Locate the cell with the specified text and output its [X, Y] center coordinate. 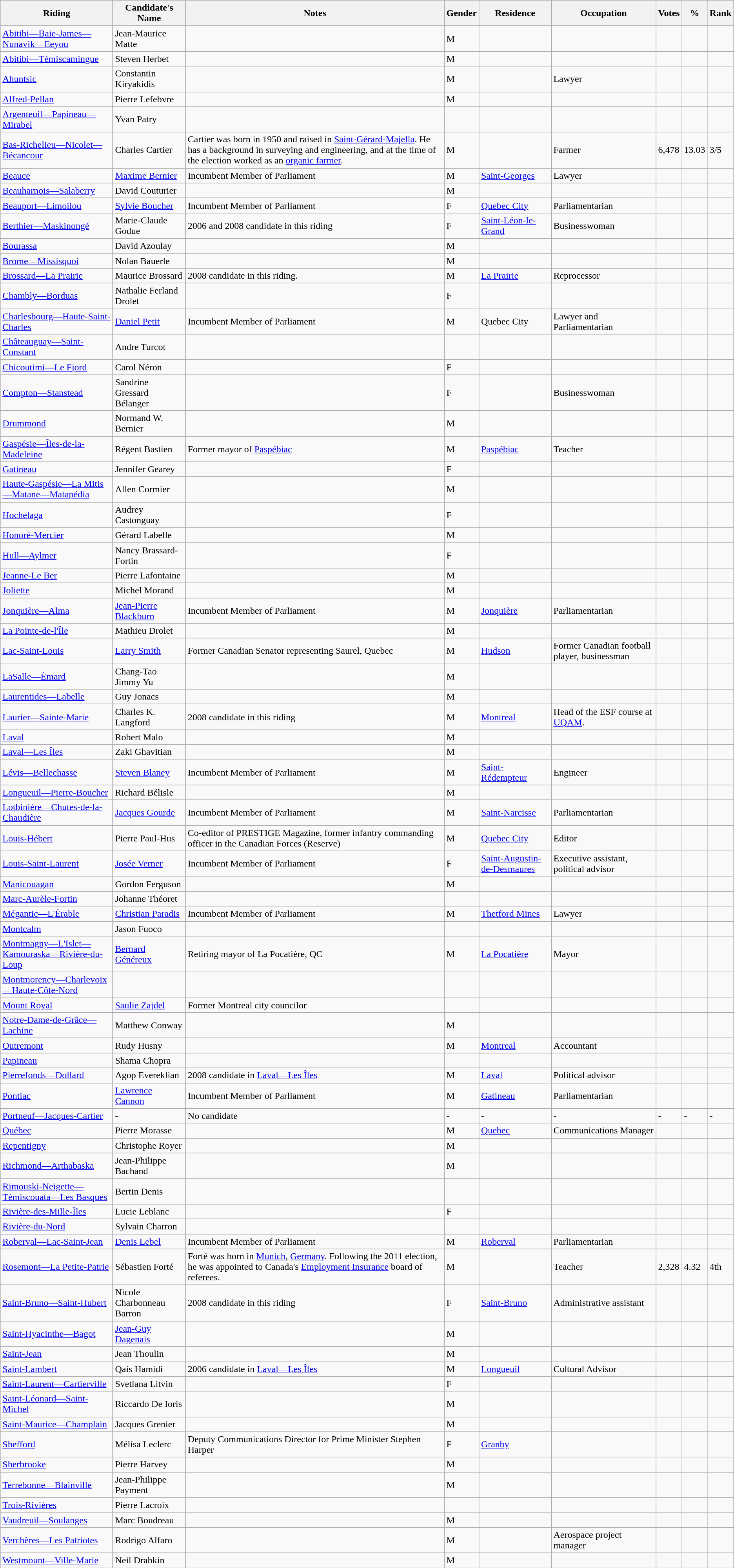
4.32 [695, 1267]
Saint-Augustin-de-Desmaures [515, 864]
Argenteuil—Papineau—Mirabel [56, 119]
Jonquière—Alma [56, 611]
La Prairie [515, 276]
Papineau [56, 1060]
Laval—Les Îles [56, 752]
Jean-Philippe Bachand [149, 1166]
Sherbrooke [56, 1465]
Notre-Dame-de-Grâce—Lachine [56, 1025]
Outremont [56, 1046]
Neil Drabkin [149, 1560]
Jacques Gourde [149, 813]
Paspébiac [515, 449]
Deputy Communications Director for Prime Minister Stephen Harper [315, 1445]
Larry Smith [149, 651]
Rank [721, 13]
Retiring mayor of La Pocatière, QC [315, 954]
Joliette [56, 590]
Christophe Royer [149, 1146]
Thetford Mines [515, 914]
Abitibi—Témiscamingue [56, 59]
Jean-Guy Dagenais [149, 1334]
Portneuf—Jacques-Cartier [56, 1116]
Rodrigo Alfaro [149, 1540]
Abitibi—Baie-James—Nunavik—Eeyou [56, 38]
Aerospace project manager [604, 1540]
Ahuntsic [56, 79]
Rosemont—La Petite-Patrie [56, 1267]
Former Canadian Senator representing Saurel, Quebec [315, 651]
6,478 [669, 150]
Candidate's Name [149, 13]
Gaspésie—Îles-de-la-Madeleine [56, 449]
3/5 [721, 150]
Farmer [604, 150]
Nathalie Ferland Drolet [149, 296]
Notes [315, 13]
Pierre Morasse [149, 1131]
Maurice Brossard [149, 276]
Allen Cormier [149, 489]
2008 candidate in this riding. [315, 276]
Pierre Lefebvre [149, 99]
Berthier—Maskinongé [56, 226]
Cultural Advisor [604, 1369]
Guy Jonacs [149, 697]
Bertin Denis [149, 1191]
Zaki Ghavitian [149, 752]
Josée Verner [149, 864]
Yvan Patry [149, 119]
No candidate [315, 1116]
Longueuil [515, 1369]
Roberval—Lac-Saint-Jean [56, 1241]
Saint-Laurent—Cartierville [56, 1384]
Granby [515, 1445]
Reprocessor [604, 276]
Mount Royal [56, 1005]
Marc-Aurèle-Fortin [56, 899]
Johanne Théoret [149, 899]
Sébastien Forté [149, 1267]
Jean-Philippe Payment [149, 1485]
Mégantic—L'Érable [56, 914]
Honoré-Mercier [56, 535]
Matthew Conway [149, 1025]
Robert Malo [149, 737]
Charles Cartier [149, 150]
Head of the ESF course at UQAM. [604, 717]
Louis-Hébert [56, 838]
Rivière-du-Nord [56, 1226]
Shama Chopra [149, 1060]
Riding [56, 13]
Beauharnois—Salaberry [56, 190]
Gender [461, 13]
Jean Thoulin [149, 1354]
Jacques Grenier [149, 1424]
Bas-Richelieu—Nicolet—Bécancour [56, 150]
Normand W. Bernier [149, 423]
Beauport—Limoilou [56, 205]
Chicoutimi—Le Fjord [56, 367]
Jean-Maurice Matte [149, 38]
Sylvie Boucher [149, 205]
Beauce [56, 176]
2,328 [669, 1267]
Former Montreal city councilor [315, 1005]
La Pocatière [515, 954]
Daniel Petit [149, 321]
Saint-Léonard—Saint-Michel [56, 1404]
Lawyer and Parliamentarian [604, 321]
Sandrine Gressard Bélanger [149, 393]
Châteauguay—Saint-Constant [56, 347]
Haute-Gaspésie—La Mitis—Matane—Matapédia [56, 489]
Saint-Bruno [515, 1303]
Chambly—Borduas [56, 296]
Lucie Leblanc [149, 1211]
Gérard Labelle [149, 535]
Saint-Maurice—Champlain [56, 1424]
Hull—Aylmer [56, 555]
Votes [669, 13]
Alfred-Pellan [56, 99]
Régent Bastien [149, 449]
Brome—Missisquoi [56, 261]
Mayor [604, 954]
Quebec [515, 1131]
Mathieu Drolet [149, 631]
Riccardo De Ioris [149, 1404]
2006 candidate in Laval—Les Îles [315, 1369]
Editor [604, 838]
Pierre Lacroix [149, 1505]
Saint-Bruno—Saint-Hubert [56, 1303]
Constantin Kiryakidis [149, 79]
Pierrefonds—Dollard [56, 1075]
Laurier—Sainte-Marie [56, 717]
Montmagny—L'Islet—Kamouraska—Rivière-du-Loup [56, 954]
Nolan Bauerle [149, 261]
Mélisa Leclerc [149, 1445]
Saint-Hyacinthe—Bagot [56, 1334]
Jason Fuoco [149, 928]
Saint-Jean [56, 1354]
Repentigny [56, 1146]
% [695, 13]
Carol Néron [149, 367]
Qais Hamidi [149, 1369]
Laurentides—Labelle [56, 697]
Montcalm [56, 928]
Montmorency—Charlevoix—Haute-Côte-Nord [56, 985]
Former mayor of Paspébiac [315, 449]
2008 candidate in Laval—Les Îles [315, 1075]
LaSalle—Émard [56, 676]
Compton—Stanstead [56, 393]
Michel Morand [149, 590]
Rudy Husny [149, 1046]
Shefford [56, 1445]
Westmount—Ville-Marie [56, 1560]
Administrative assistant [604, 1303]
Former Canadian football player, businessman [604, 651]
Charlesbourg—Haute-Saint-Charles [56, 321]
Saint-Lambert [56, 1369]
Audrey Castonguay [149, 515]
Hudson [515, 651]
Marc Boudreau [149, 1520]
4th [721, 1267]
Drummond [56, 423]
La Pointe-de-l'Île [56, 631]
Lotbinière—Chutes-de-la-Chaudière [56, 813]
2006 and 2008 candidate in this riding [315, 226]
Québec [56, 1131]
Residence [515, 13]
Pierre Lafontaine [149, 575]
David Azoulay [149, 246]
Rivière-des-Mille-Îles [56, 1211]
Brossard—La Prairie [56, 276]
Vaudreuil—Soulanges [56, 1520]
Co-editor of PRESTIGE Magazine, former infantry commanding officer in the Canadian Forces (Reserve) [315, 838]
Hochelaga [56, 515]
Saint-Rédempteur [515, 772]
Lac-Saint-Louis [56, 651]
Chang-Tao Jimmy Yu [149, 676]
Saulie Zajdel [149, 1005]
Terrebonne—Blainville [56, 1485]
Agop Evereklian [149, 1075]
Saint-Narcisse [515, 813]
Rimouski-Neigette—Témiscouata—Les Basques [56, 1191]
Svetlana Litvin [149, 1384]
Occupation [604, 13]
Lawrence Cannon [149, 1096]
Richard Bélisle [149, 792]
Communications Manager [604, 1131]
Pierre Harvey [149, 1465]
Steven Blaney [149, 772]
Christian Paradis [149, 914]
Verchères—Les Patriotes [56, 1540]
Richmond—Arthabaska [56, 1166]
Marie-Claude Godue [149, 226]
Political advisor [604, 1075]
Sylvain Charron [149, 1226]
Andre Turcot [149, 347]
David Couturier [149, 190]
Roberval [515, 1241]
Nancy Brassard-Fortin [149, 555]
Executive assistant, political advisor [604, 864]
Bernard Généreux [149, 954]
Jennifer Gearey [149, 469]
Manicouagan [56, 884]
Trois-Rivières [56, 1505]
Longueuil—Pierre-Boucher [56, 792]
Lévis—Bellechasse [56, 772]
Pierre Paul-Hus [149, 838]
Forté was born in Munich, Germany. Following the 2011 election, he was appointed to Canada's Employment Insurance board of referees. [315, 1267]
Maxime Bernier [149, 176]
Charles K. Langford [149, 717]
Steven Herbet [149, 59]
Accountant [604, 1046]
Nicole Charbonneau Barron [149, 1303]
Pontiac [56, 1096]
Saint-Léon-le-Grand [515, 226]
Louis-Saint-Laurent [56, 864]
Denis Lebel [149, 1241]
Jonquière [515, 611]
13.03 [695, 150]
Jean-Pierre Blackburn [149, 611]
Jeanne-Le Ber [56, 575]
Bourassa [56, 246]
Engineer [604, 772]
Gordon Ferguson [149, 884]
Saint-Georges [515, 176]
